Find where the given text appears and provide that cell's center as [X, Y] coordinate. 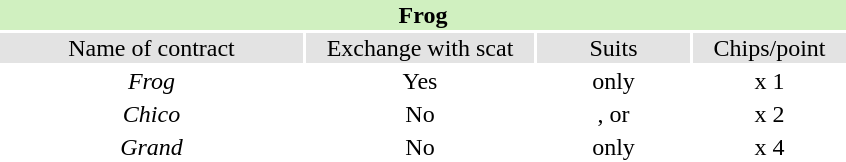
Yes [420, 81]
x 1 [770, 81]
x 2 [770, 114]
Suits [614, 48]
x 4 [770, 147]
Chico [152, 114]
Grand [152, 147]
Exchange with scat [420, 48]
, or [614, 114]
Name of contract [152, 48]
Chips/point [770, 48]
